Return [X, Y] of the center of cell containing provided text 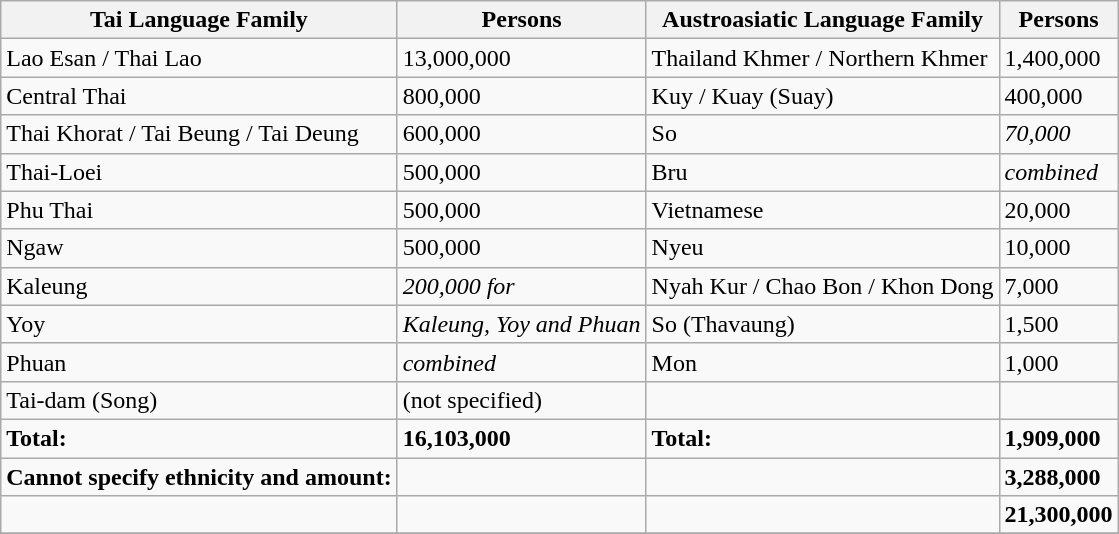
Tai-dam (Song) [199, 400]
Vietnamese [822, 210]
16,103,000 [522, 438]
So (Thavaung) [822, 324]
Kaleung, Yoy and Phuan [522, 324]
Thailand Khmer / Northern Khmer [822, 58]
800,000 [522, 96]
70,000 [1058, 134]
1,909,000 [1058, 438]
Cannot specify ethnicity and amount: [199, 477]
3,288,000 [1058, 477]
Yoy [199, 324]
Nyah Kur / Chao Bon / Khon Dong [822, 286]
Phu Thai [199, 210]
400,000 [1058, 96]
13,000,000 [522, 58]
(not specified) [522, 400]
Thai-Loei [199, 172]
Lao Esan / Thai Lao [199, 58]
1,400,000 [1058, 58]
Mon [822, 362]
Thai Khorat / Tai Beung / Tai Deung [199, 134]
1,500 [1058, 324]
So [822, 134]
Kuy / Kuay (Suay) [822, 96]
10,000 [1058, 248]
20,000 [1058, 210]
Bru [822, 172]
Austroasiatic Language Family [822, 20]
Tai Language Family [199, 20]
Phuan [199, 362]
Nyeu [822, 248]
600,000 [522, 134]
1,000 [1058, 362]
7,000 [1058, 286]
200,000 for [522, 286]
Ngaw [199, 248]
Kaleung [199, 286]
Central Thai [199, 96]
21,300,000 [1058, 515]
